Identify which cell holds the provided text, then report its [X, Y] central coordinate. 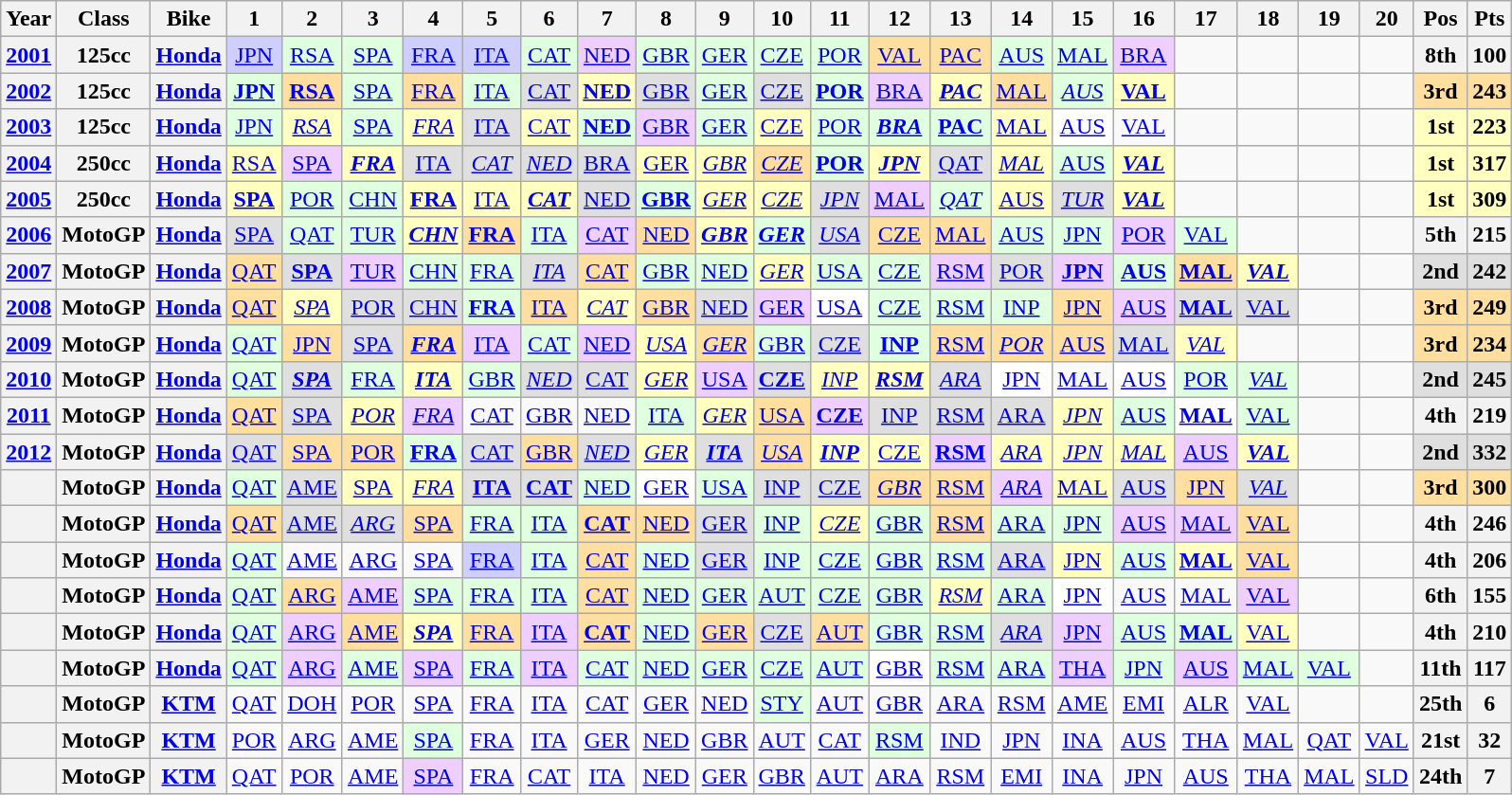
8th [1440, 55]
2010 [28, 379]
2009 [28, 343]
10 [782, 19]
2006 [28, 235]
223 [1489, 127]
1 [254, 19]
2012 [28, 452]
100 [1489, 55]
11th [1440, 668]
IND [961, 740]
8 [667, 19]
11 [839, 19]
2007 [28, 271]
5th [1440, 235]
13 [961, 19]
317 [1489, 163]
6th [1440, 596]
155 [1489, 596]
215 [1489, 235]
9 [725, 19]
Pos [1440, 19]
2005 [28, 199]
ALR [1205, 704]
2011 [28, 415]
18 [1268, 19]
Pts [1489, 19]
Class [104, 19]
246 [1489, 524]
21st [1440, 740]
206 [1489, 560]
219 [1489, 415]
24th [1440, 776]
Year [28, 19]
309 [1489, 199]
3 [372, 19]
2004 [28, 163]
12 [899, 19]
16 [1143, 19]
117 [1489, 668]
32 [1489, 740]
300 [1489, 488]
234 [1489, 343]
19 [1329, 19]
242 [1489, 271]
Bike [189, 19]
20 [1387, 19]
332 [1489, 452]
17 [1205, 19]
2003 [28, 127]
STY [782, 704]
25th [1440, 704]
DOH [312, 704]
4 [434, 19]
2 [312, 19]
2002 [28, 91]
245 [1489, 379]
SLD [1387, 776]
2008 [28, 307]
2001 [28, 55]
14 [1021, 19]
210 [1489, 632]
249 [1489, 307]
5 [492, 19]
15 [1082, 19]
243 [1489, 91]
